From the cell containing the given text, extract its center point as [X, Y] coordinate. 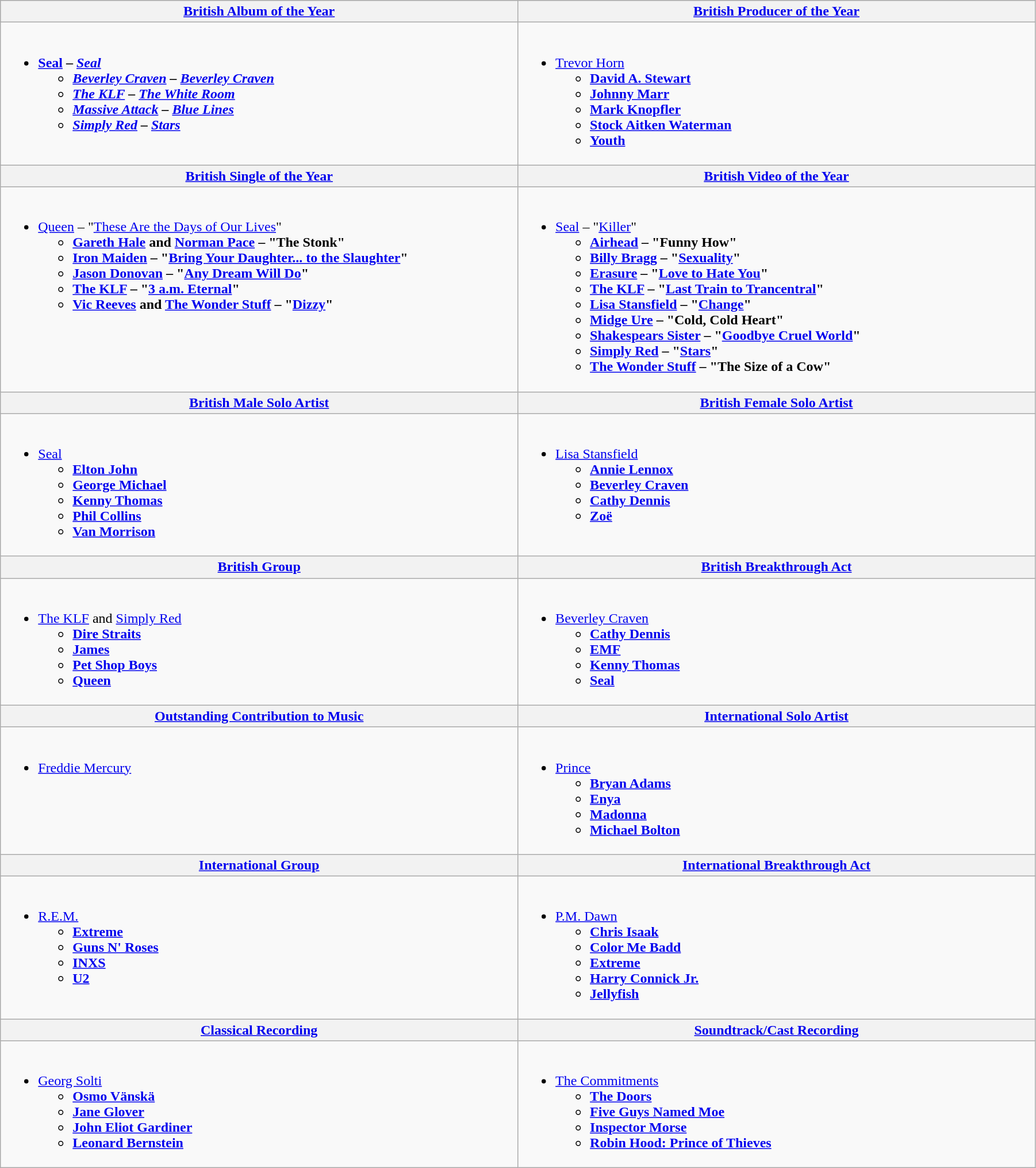
Trevor HornDavid A. StewartJohnny MarrMark KnopflerStock Aitken WatermanYouth [777, 94]
The KLF and Simply RedDire StraitsJamesPet Shop BoysQueen [259, 642]
Seal – SealBeverley Craven – Beverley CravenThe KLF – The White RoomMassive Attack – Blue LinesSimply Red – Stars [259, 94]
Lisa StansfieldAnnie LennoxBeverley CravenCathy DennisZoë [777, 485]
British Album of the Year [259, 12]
British Female Solo Artist [777, 403]
International Breakthrough Act [777, 865]
International Group [259, 865]
P.M. DawnChris IsaakColor Me BaddExtremeHarry Connick Jr.Jellyfish [777, 947]
International Solo Artist [777, 716]
British Group [259, 567]
Classical Recording [259, 1030]
British Single of the Year [259, 176]
British Breakthrough Act [777, 567]
Freddie Mercury [259, 790]
British Male Solo Artist [259, 403]
Soundtrack/Cast Recording [777, 1030]
Outstanding Contribution to Music [259, 716]
British Producer of the Year [777, 12]
Georg SoltiOsmo VänskäJane GloverJohn Eliot GardinerLeonard Bernstein [259, 1104]
Beverley CravenCathy DennisEMFKenny ThomasSeal [777, 642]
PrinceBryan AdamsEnyaMadonnaMichael Bolton [777, 790]
The CommitmentsThe DoorsFive Guys Named MoeInspector MorseRobin Hood: Prince of Thieves [777, 1104]
R.E.M.ExtremeGuns N' RosesINXSU2 [259, 947]
SealElton JohnGeorge MichaelKenny ThomasPhil CollinsVan Morrison [259, 485]
British Video of the Year [777, 176]
